Search for the cell housing the specified text and yield its (X, Y) center coordinate. 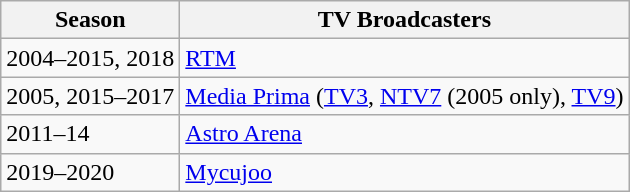
TV Broadcasters (404, 20)
RTM (404, 58)
2005, 2015–2017 (90, 96)
Mycujoo (404, 172)
Media Prima (TV3, NTV7 (2005 only), TV9) (404, 96)
Season (90, 20)
2004–2015, 2018 (90, 58)
2019–2020 (90, 172)
Astro Arena (404, 134)
2011–14 (90, 134)
